Search for the cell housing the specified text and yield its (x, y) center coordinate. 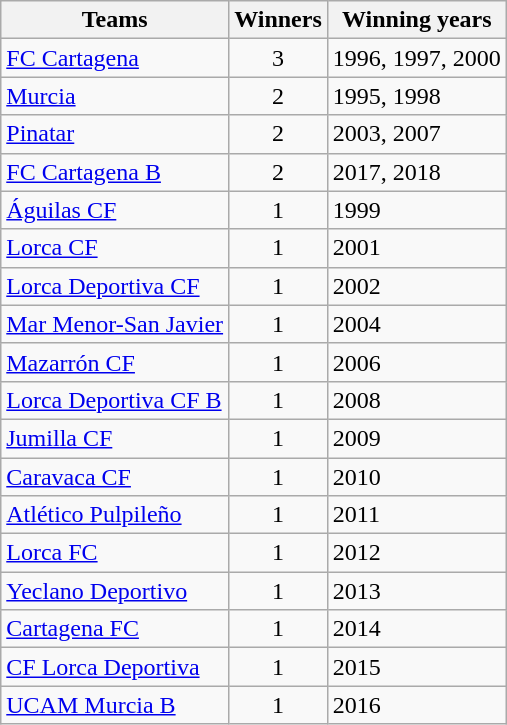
Pinatar (115, 134)
2013 (416, 591)
2011 (416, 515)
Cartagena FC (115, 629)
Mazarrón CF (115, 362)
2017, 2018 (416, 172)
2001 (416, 248)
1999 (416, 210)
Mar Menor-San Javier (115, 324)
Jumilla CF (115, 438)
Lorca CF (115, 248)
2004 (416, 324)
2006 (416, 362)
2016 (416, 705)
Murcia (115, 96)
Águilas CF (115, 210)
1995, 1998 (416, 96)
Lorca FC (115, 553)
2008 (416, 400)
FC Cartagena B (115, 172)
UCAM Murcia B (115, 705)
2002 (416, 286)
3 (278, 58)
Caravaca CF (115, 477)
Winning years (416, 20)
2012 (416, 553)
Lorca Deportiva CF B (115, 400)
2015 (416, 667)
CF Lorca Deportiva (115, 667)
FC Cartagena (115, 58)
2010 (416, 477)
2003, 2007 (416, 134)
Teams (115, 20)
Lorca Deportiva CF (115, 286)
2014 (416, 629)
2009 (416, 438)
Yeclano Deportivo (115, 591)
Atlético Pulpileño (115, 515)
1996, 1997, 2000 (416, 58)
Winners (278, 20)
